Output the (x, y) coordinate of the center of the cell containing the given text.  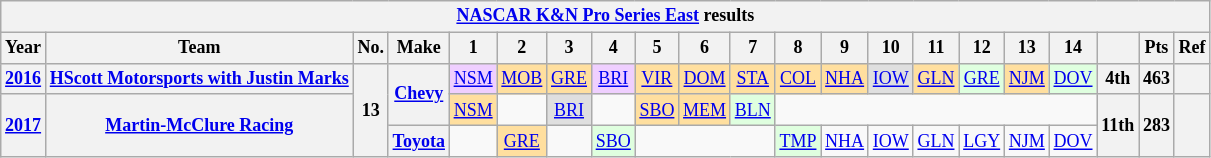
4th (1118, 78)
283 (1157, 125)
MOB (522, 78)
Ref (1192, 48)
2016 (24, 78)
LGY (982, 140)
Year (24, 48)
5 (657, 48)
DOM (705, 78)
1 (473, 48)
3 (570, 48)
HScott Motorsports with Justin Marks (199, 78)
8 (798, 48)
11th (1118, 125)
12 (982, 48)
14 (1073, 48)
No. (370, 48)
9 (845, 48)
Team (199, 48)
463 (1157, 78)
COL (798, 78)
Toyota (418, 140)
2017 (24, 125)
VIR (657, 78)
4 (613, 48)
2 (522, 48)
Pts (1157, 48)
Martin-McClure Racing (199, 125)
NASCAR K&N Pro Series East results (606, 16)
11 (936, 48)
6 (705, 48)
7 (752, 48)
MEM (705, 110)
STA (752, 78)
Chevy (418, 94)
BLN (752, 110)
TMP (798, 140)
Make (418, 48)
10 (890, 48)
